Provide the [X, Y] coordinate of the cell's center where the given text is located.  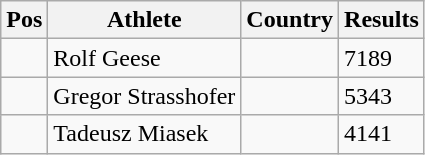
Tadeusz Miasek [144, 134]
7189 [382, 58]
Rolf Geese [144, 58]
5343 [382, 96]
Country [290, 20]
Gregor Strasshofer [144, 96]
Athlete [144, 20]
4141 [382, 134]
Results [382, 20]
Pos [24, 20]
